Find where the given text appears and provide that cell's center as (x, y) coordinate. 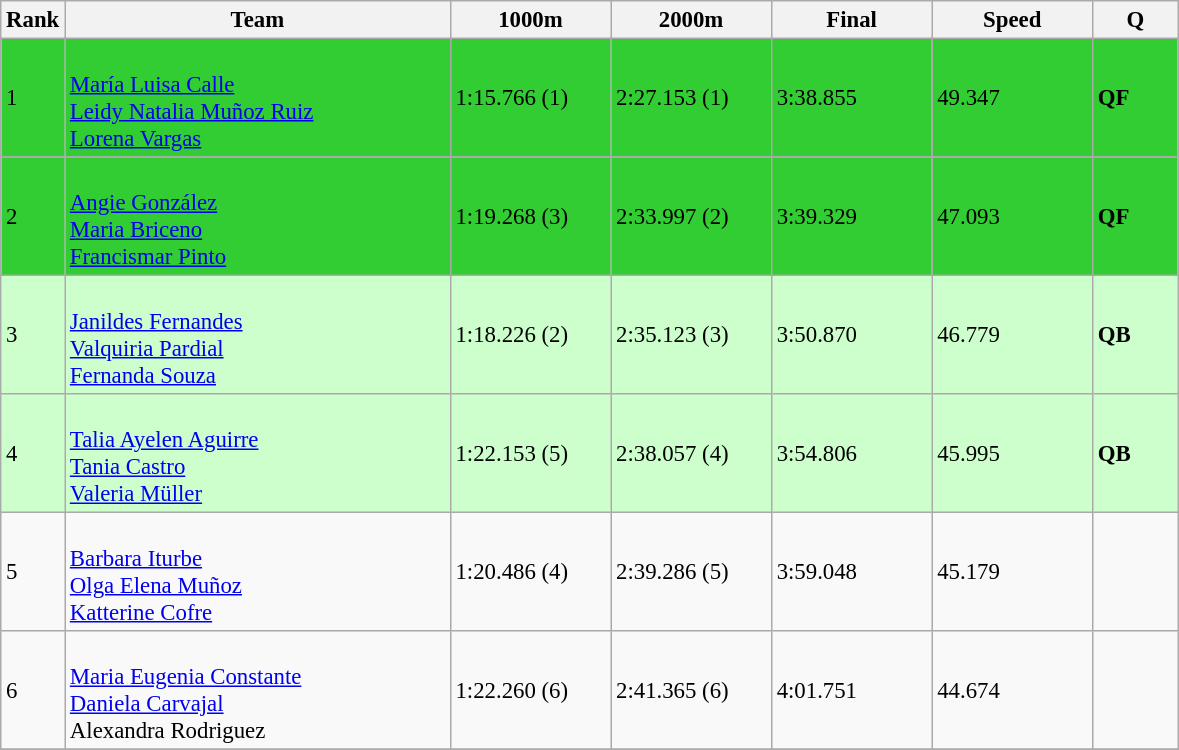
1:19.268 (3) (530, 216)
1:20.486 (4) (530, 572)
1:15.766 (1) (530, 98)
Final (852, 20)
3:59.048 (852, 572)
Team (258, 20)
3:38.855 (852, 98)
46.779 (1012, 336)
2:35.123 (3) (692, 336)
Q (1136, 20)
2:38.057 (4) (692, 454)
3 (33, 336)
4 (33, 454)
1000m (530, 20)
2 (33, 216)
2:33.997 (2) (692, 216)
1:18.226 (2) (530, 336)
49.347 (1012, 98)
1 (33, 98)
45.995 (1012, 454)
1:22.153 (5) (530, 454)
2:39.286 (5) (692, 572)
Talia Ayelen AguirreTania CastroValeria Müller (258, 454)
Speed (1012, 20)
45.179 (1012, 572)
3:39.329 (852, 216)
3:50.870 (852, 336)
2:27.153 (1) (692, 98)
María Luisa CalleLeidy Natalia Muñoz RuizLorena Vargas (258, 98)
5 (33, 572)
Janildes FernandesValquiria PardialFernanda Souza (258, 336)
Rank (33, 20)
Barbara IturbeOlga Elena MuñozKatterine Cofre (258, 572)
2000m (692, 20)
47.093 (1012, 216)
Angie GonzálezMaria BricenoFrancismar Pinto (258, 216)
3:54.806 (852, 454)
